Capture the cell that displays the provided text and extract its (X, Y) central coordinate. 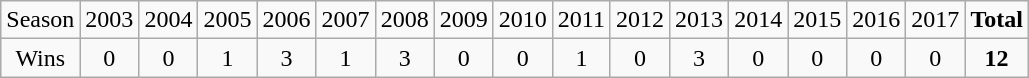
2004 (168, 20)
Season (40, 20)
12 (997, 58)
Wins (40, 58)
2006 (286, 20)
2017 (936, 20)
2013 (700, 20)
2011 (581, 20)
2008 (404, 20)
2010 (522, 20)
2014 (758, 20)
2012 (640, 20)
2009 (464, 20)
2007 (346, 20)
2003 (110, 20)
2005 (228, 20)
2015 (818, 20)
Total (997, 20)
2016 (876, 20)
